Provide the [x, y] coordinate of the cell's center where the given text is located.  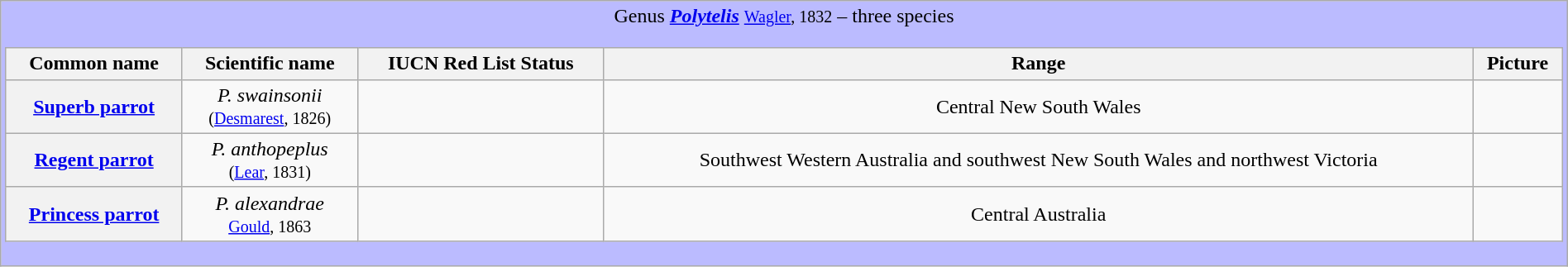
IUCN Red List Status [480, 64]
P. anthopeplus (Lear, 1831) [270, 160]
Central Australia [1039, 213]
P. alexandrae Gould, 1863 [270, 213]
Regent parrot [94, 160]
Common name [94, 64]
Southwest Western Australia and southwest New South Wales and northwest Victoria [1039, 160]
Scientific name [270, 64]
Picture [1518, 64]
Superb parrot [94, 106]
P. swainsonii (Desmarest, 1826) [270, 106]
Range [1039, 64]
Central New South Wales [1039, 106]
Princess parrot [94, 213]
